Output the [X, Y] coordinate of the center of the cell containing the given text.  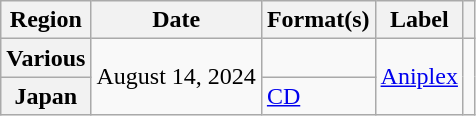
Aniplex [419, 77]
August 14, 2024 [176, 77]
CD [318, 96]
Label [419, 20]
Date [176, 20]
Japan [46, 96]
Format(s) [318, 20]
Region [46, 20]
Various [46, 58]
